Search for the cell housing the specified text and yield its [X, Y] center coordinate. 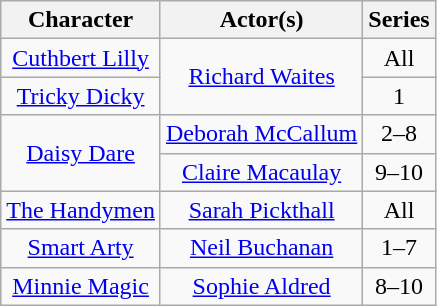
1–7 [399, 248]
The Handymen [81, 210]
Actor(s) [261, 20]
Cuthbert Lilly [81, 58]
Deborah McCallum [261, 134]
Smart Arty [81, 248]
Daisy Dare [81, 153]
2–8 [399, 134]
Neil Buchanan [261, 248]
Claire Macaulay [261, 172]
Minnie Magic [81, 286]
Tricky Dicky [81, 96]
Sarah Pickthall [261, 210]
Character [81, 20]
Richard Waites [261, 77]
9–10 [399, 172]
Sophie Aldred [261, 286]
1 [399, 96]
Series [399, 20]
8–10 [399, 286]
